Output the [X, Y] coordinate of the center of the cell containing the given text.  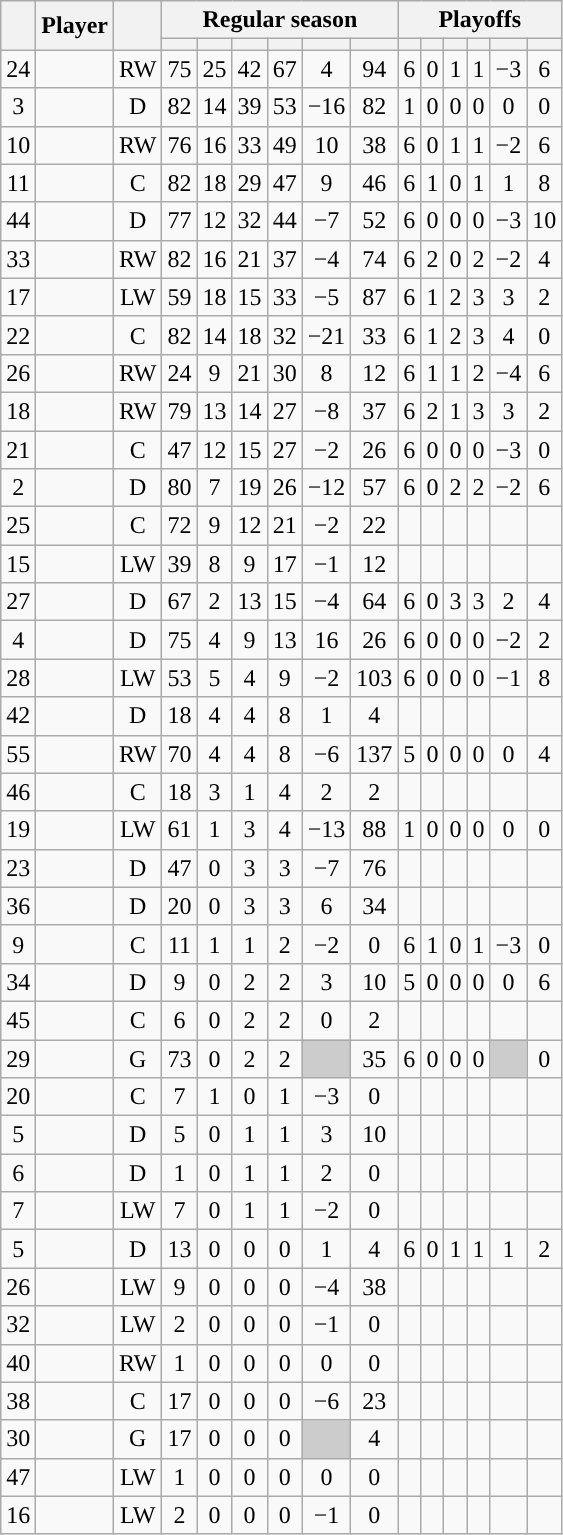
64 [374, 602]
137 [374, 754]
70 [180, 754]
74 [374, 259]
Playoffs [480, 20]
−5 [326, 297]
57 [374, 488]
72 [180, 526]
−13 [326, 830]
Regular season [280, 20]
77 [180, 221]
35 [374, 1059]
49 [284, 145]
−21 [326, 335]
103 [374, 678]
88 [374, 830]
36 [18, 906]
−8 [326, 411]
79 [180, 411]
73 [180, 1059]
45 [18, 1020]
28 [18, 678]
55 [18, 754]
87 [374, 297]
−12 [326, 488]
Player [75, 26]
40 [18, 1363]
94 [374, 69]
59 [180, 297]
80 [180, 488]
−16 [326, 107]
52 [374, 221]
61 [180, 830]
